Return [X, Y] of the center of cell containing provided text 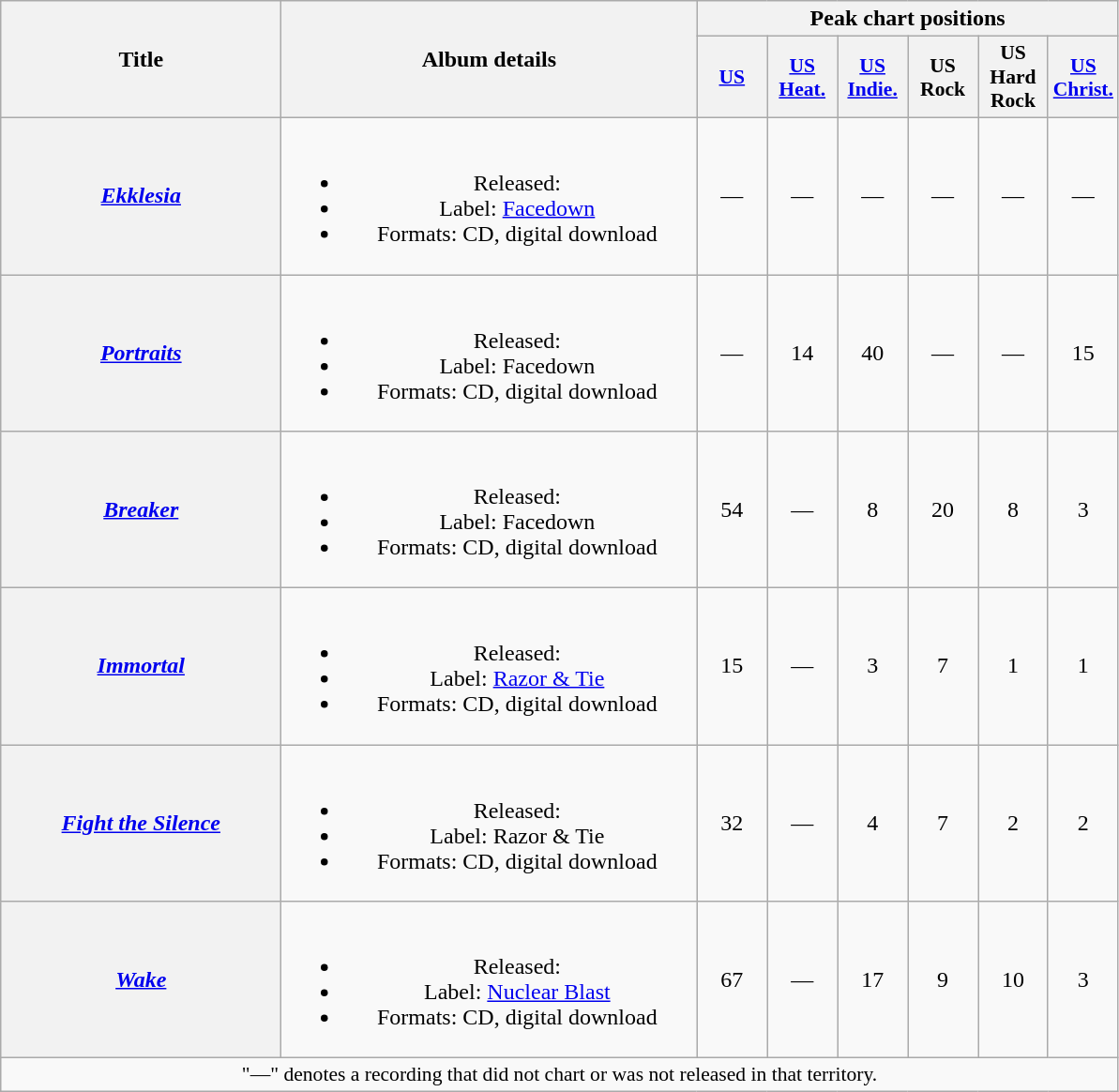
Peak chart positions [908, 19]
10 [1013, 979]
Ekklesia [141, 195]
Portraits [141, 353]
9 [944, 979]
14 [803, 353]
Wake [141, 979]
4 [872, 824]
32 [732, 824]
Immortal [141, 666]
USRock [944, 77]
Released: Label: Nuclear BlastFormats: CD, digital download [490, 979]
Breaker [141, 510]
Album details [490, 60]
USHard Rock [1013, 77]
Fight the Silence [141, 824]
54 [732, 510]
"—" denotes a recording that did not chart or was not released in that territory. [560, 1075]
US [732, 77]
Title [141, 60]
40 [872, 353]
20 [944, 510]
67 [732, 979]
USChrist. [1082, 77]
USHeat. [803, 77]
17 [872, 979]
USIndie. [872, 77]
